Output the [X, Y] coordinate of the center of the cell containing the given text.  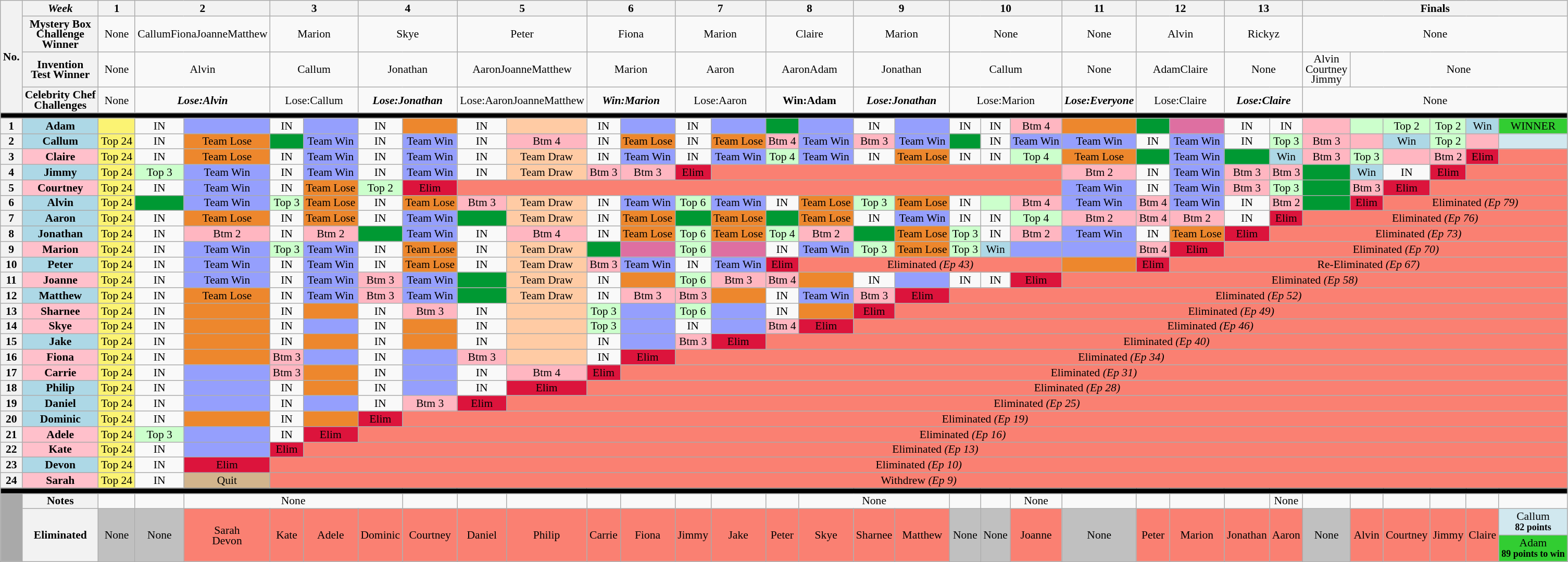
Lose:Marion [1006, 100]
Lose:Callum [315, 100]
20 [11, 419]
AaronAdam [809, 70]
Eliminated (Ep 79) [1475, 203]
Mystery BoxChallengeWinner [60, 34]
16 [11, 357]
Lose:Alvin [203, 100]
Eliminated [60, 535]
Eliminated (Ep 10) [919, 465]
Eliminated (Ep 19) [985, 419]
Eliminated (Ep 58) [1314, 280]
Devon [60, 465]
No. [11, 57]
Quit [227, 481]
24 [11, 481]
Callum82 points [1533, 522]
AdamClaire [1180, 70]
AlvinCourtneyJimmy [1326, 70]
Eliminated (Ep 13) [935, 450]
Eliminated (Ep 16) [962, 435]
18 [11, 388]
Week [60, 8]
Eliminated (Ep 70) [1396, 249]
Eliminated (Ep 52) [1259, 296]
21 [11, 435]
Withdrew (Ep 9) [919, 481]
AaronJoanneMatthew [522, 70]
CallumFionaJoanneMatthew [203, 34]
WINNER [1533, 126]
SarahDevon [227, 535]
22 [11, 450]
Sarah [60, 481]
Re-Eliminated (Ep 67) [1369, 265]
Eliminated (Ep 34) [1121, 357]
19 [11, 404]
Lose:AaronJoanneMatthew [522, 100]
Eliminated (Ep 25) [1036, 404]
Notes [60, 501]
Rickyz [1263, 34]
Finals [1435, 8]
Eliminated (Ep 31) [1094, 373]
23 [11, 465]
Eliminated (Ep 28) [1077, 388]
Adam89 points to win [1533, 548]
Adam [60, 126]
Eliminated (Ep 76) [1435, 219]
InventionTest Winner [60, 70]
Win:Marion [631, 100]
Eliminated (Ep 49) [1231, 311]
15 [11, 342]
Eliminated (Ep 73) [1419, 234]
Lose:Aaron [720, 100]
Win:Adam [809, 100]
Lose:Everyone [1099, 100]
Eliminated (Ep 43) [930, 265]
Eliminated (Ep 46) [1210, 326]
Eliminated (Ep 40) [1166, 342]
14 [11, 326]
Celebrity ChefChallenges [60, 100]
17 [11, 373]
